Search for the cell housing the specified text and yield its (x, y) center coordinate. 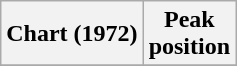
Peakposition (189, 34)
Chart (1972) (72, 34)
